Provide the [X, Y] coordinate of the cell's center where the given text is located.  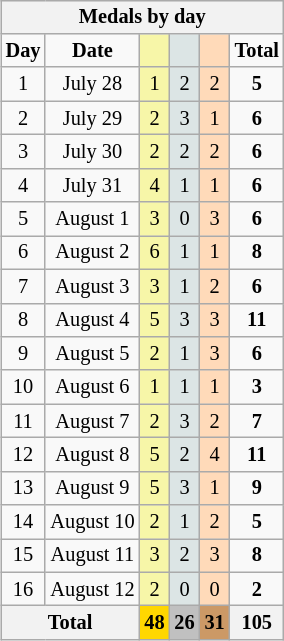
13 [24, 488]
July 30 [92, 152]
July 31 [92, 185]
August 6 [92, 387]
August 10 [92, 522]
Medals by day [142, 17]
August 12 [92, 589]
16 [24, 589]
August 1 [92, 219]
105 [257, 623]
26 [185, 623]
10 [24, 387]
August 5 [92, 354]
July 29 [92, 118]
31 [215, 623]
August 7 [92, 421]
48 [154, 623]
15 [24, 556]
July 28 [92, 84]
August 4 [92, 320]
August 11 [92, 556]
14 [24, 522]
12 [24, 455]
August 3 [92, 286]
August 2 [92, 253]
August 9 [92, 488]
August 8 [92, 455]
Date [92, 51]
Day [24, 51]
